Output the (X, Y) coordinate of the center of the cell containing the given text.  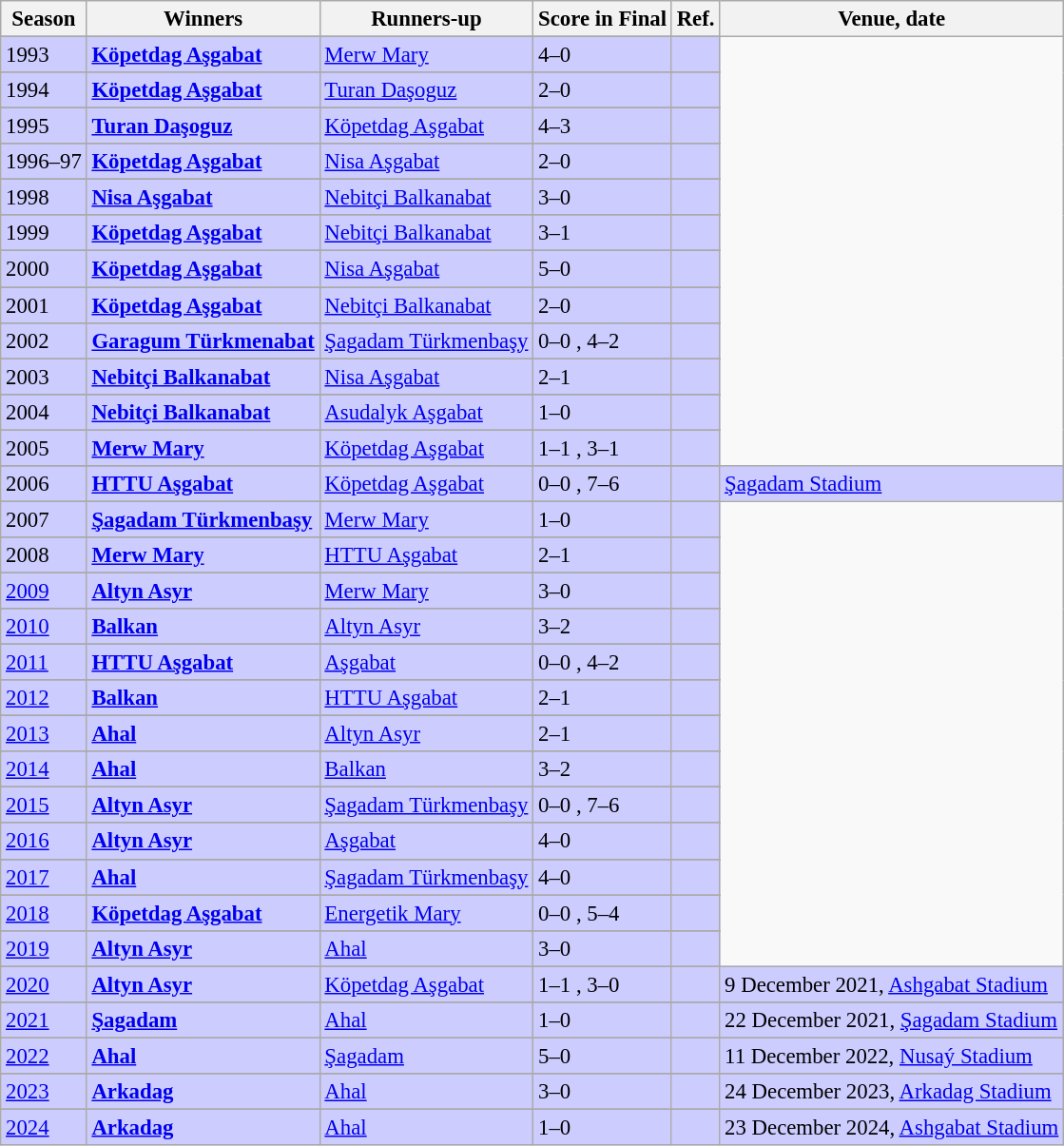
Season (44, 19)
22 December 2021, Şagadam Stadium (892, 1020)
1–1 , 3–0 (603, 984)
Runners-up (426, 19)
2003 (44, 377)
4–3 (603, 126)
Winners (203, 19)
23 December 2024, Ashgabat Stadium (892, 1127)
Energetik Mary (426, 913)
2018 (44, 913)
2020 (44, 984)
2017 (44, 877)
2023 (44, 1092)
9 December 2021, Ashgabat Stadium (892, 984)
Venue, date (892, 19)
2014 (44, 769)
11 December 2022, Nusaý Stadium (892, 1056)
1994 (44, 90)
2024 (44, 1127)
2019 (44, 948)
2010 (44, 627)
2015 (44, 806)
1996–97 (44, 162)
2008 (44, 555)
1993 (44, 55)
2021 (44, 1020)
2004 (44, 412)
Garagum Türkmenabat (203, 340)
1998 (44, 198)
2013 (44, 734)
1–1 , 3–1 (603, 448)
Ref. (695, 19)
Asudalyk Aşgabat (426, 412)
2012 (44, 698)
2009 (44, 591)
2005 (44, 448)
0–0 , 5–4 (603, 913)
Şagadam Stadium (892, 484)
1999 (44, 233)
2007 (44, 519)
2022 (44, 1056)
2001 (44, 305)
2000 (44, 269)
2011 (44, 663)
3–1 (603, 233)
1995 (44, 126)
2006 (44, 484)
2016 (44, 842)
2002 (44, 340)
24 December 2023, Arkadag Stadium (892, 1092)
Score in Final (603, 19)
